Scan for the cell matching the given text and deliver its [X, Y] coordinate at center. 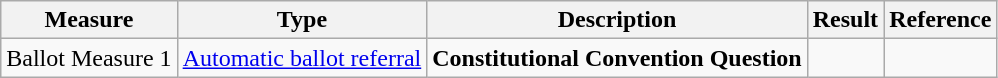
Measure [89, 20]
Description [617, 20]
Constitutional Convention Question [617, 58]
Result [845, 20]
Type [302, 20]
Ballot Measure 1 [89, 58]
Automatic ballot referral [302, 58]
Reference [940, 20]
